Find where the given text appears and provide that cell's center as (X, Y) coordinate. 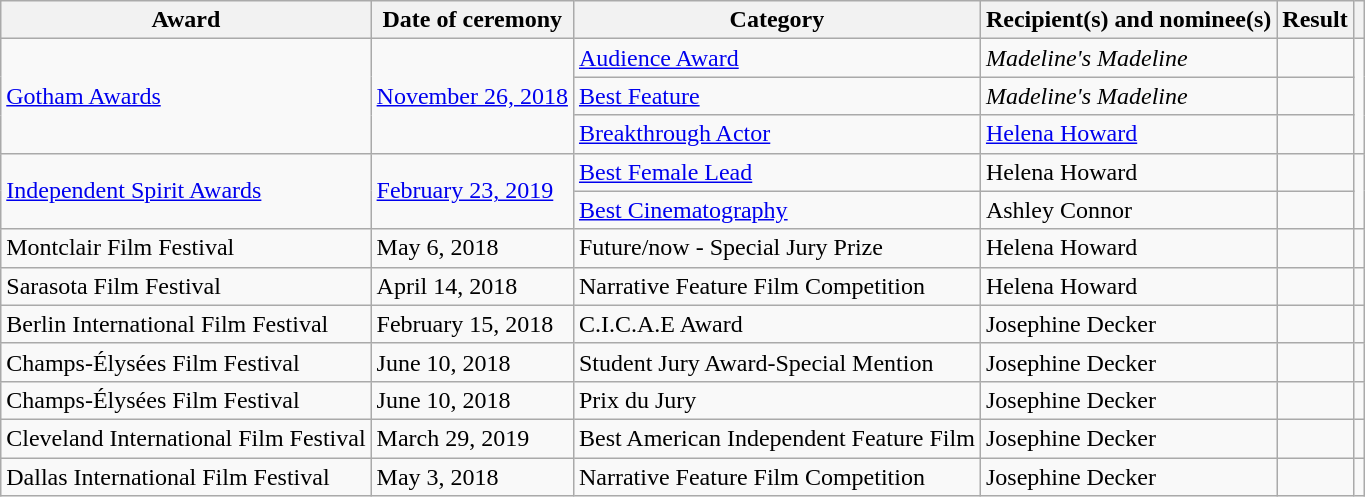
April 14, 2018 (472, 286)
Prix du Jury (776, 400)
Best American Independent Feature Film (776, 438)
Montclair Film Festival (186, 248)
Future/now - Special Jury Prize (776, 248)
Recipient(s) and nominee(s) (1128, 20)
February 23, 2019 (472, 191)
Cleveland International Film Festival (186, 438)
March 29, 2019 (472, 438)
Category (776, 20)
Best Cinematography (776, 210)
Audience Award (776, 58)
Gotham Awards (186, 96)
Best Feature (776, 96)
Best Female Lead (776, 172)
Ashley Connor (1128, 210)
Sarasota Film Festival (186, 286)
Award (186, 20)
November 26, 2018 (472, 96)
Result (1315, 20)
May 6, 2018 (472, 248)
February 15, 2018 (472, 324)
Berlin International Film Festival (186, 324)
Dallas International Film Festival (186, 477)
Independent Spirit Awards (186, 191)
Student Jury Award-Special Mention (776, 362)
Date of ceremony (472, 20)
May 3, 2018 (472, 477)
C.I.C.A.E Award (776, 324)
Breakthrough Actor (776, 134)
